Pinpoint the cell where the given text exists, returning its (x, y) midpoint coordinate. 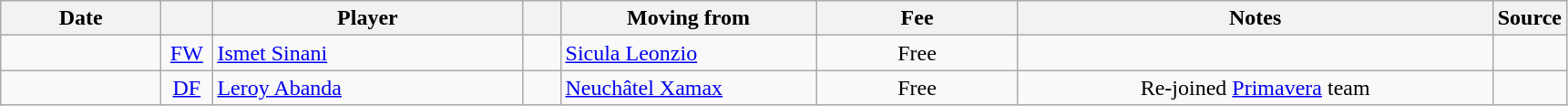
Date (81, 18)
Leroy Abanda (368, 88)
Player (368, 18)
Fee (917, 18)
Notes (1255, 18)
DF (187, 88)
Source (1529, 18)
FW (187, 53)
Moving from (689, 18)
Re-joined Primavera team (1255, 88)
Neuchâtel Xamax (689, 88)
Ismet Sinani (368, 53)
Sicula Leonzio (689, 53)
